Return the [x, y] coordinate for the center point of the cell that contains the specified text.  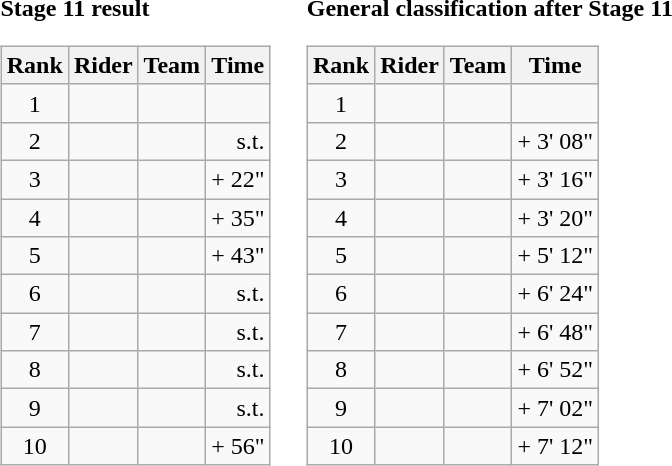
+ 3' 20" [556, 217]
+ 5' 12" [556, 256]
+ 6' 52" [556, 370]
+ 6' 48" [556, 332]
+ 3' 08" [556, 141]
+ 43" [238, 256]
+ 7' 02" [556, 408]
+ 35" [238, 217]
+ 22" [238, 179]
+ 3' 16" [556, 179]
+ 56" [238, 446]
+ 6' 24" [556, 294]
+ 7' 12" [556, 446]
